Scan for the cell matching the given text and deliver its (X, Y) coordinate at center. 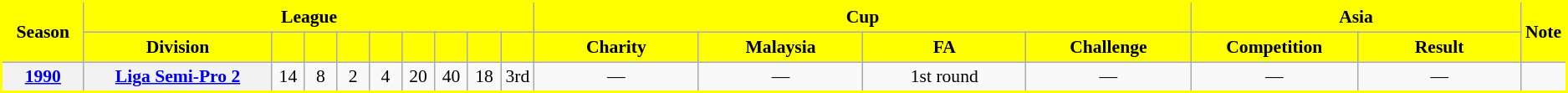
Division (177, 47)
Season (43, 32)
Result (1438, 47)
Cup (863, 17)
Note (1544, 32)
1st round (945, 77)
2 (353, 77)
FA (945, 47)
Challenge (1109, 47)
18 (483, 77)
League (309, 17)
4 (386, 77)
8 (321, 77)
Liga Semi-Pro 2 (177, 77)
14 (288, 77)
Asia (1356, 17)
20 (418, 77)
Competition (1274, 47)
40 (452, 77)
1990 (43, 77)
Charity (616, 47)
Malaysia (781, 47)
3rd (518, 77)
